Determine the (x, y) coordinate at the center of the cell enclosing the given text.  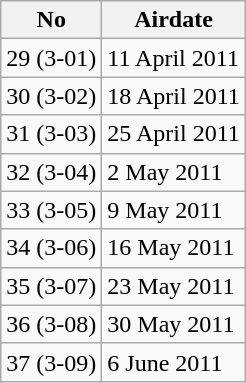
2 May 2011 (174, 172)
35 (3-07) (52, 286)
36 (3-08) (52, 324)
33 (3-05) (52, 210)
18 April 2011 (174, 96)
6 June 2011 (174, 362)
23 May 2011 (174, 286)
30 May 2011 (174, 324)
16 May 2011 (174, 248)
37 (3-09) (52, 362)
9 May 2011 (174, 210)
25 April 2011 (174, 134)
30 (3-02) (52, 96)
32 (3-04) (52, 172)
34 (3-06) (52, 248)
31 (3-03) (52, 134)
Airdate (174, 20)
11 April 2011 (174, 58)
No (52, 20)
29 (3-01) (52, 58)
